Scan for the cell matching the given text and deliver its (X, Y) coordinate at center. 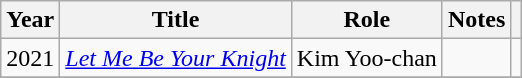
Let Me Be Your Knight (176, 58)
Role (366, 20)
Kim Yoo-chan (366, 58)
Year (30, 20)
Notes (476, 20)
2021 (30, 58)
Title (176, 20)
